Capture the cell that displays the provided text and extract its [X, Y] central coordinate. 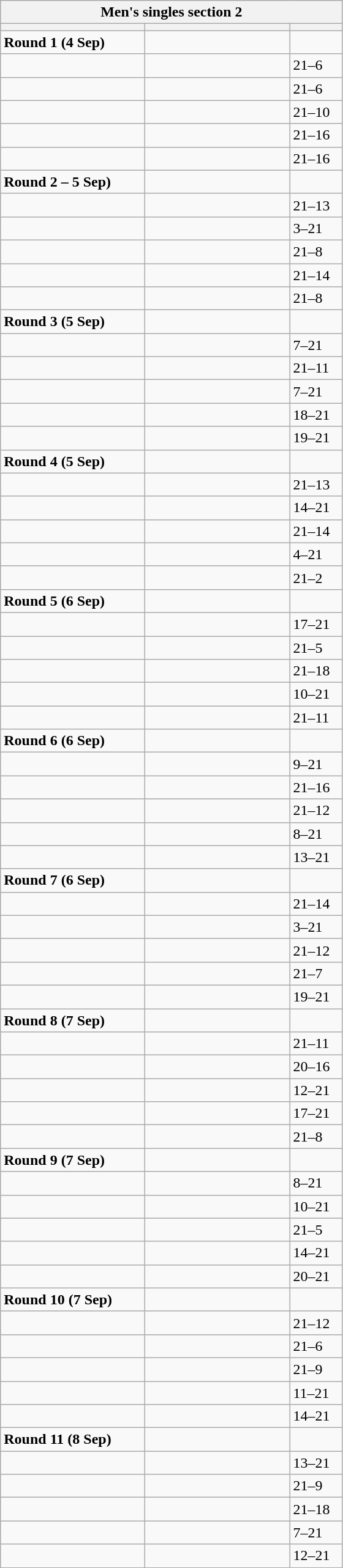
20–21 [316, 1276]
11–21 [316, 1393]
Round 11 (8 Sep) [73, 1440]
Round 2 – 5 Sep) [73, 182]
21–7 [316, 973]
Men's singles section 2 [171, 12]
Round 10 (7 Sep) [73, 1299]
9–21 [316, 764]
Round 5 (6 Sep) [73, 601]
18–21 [316, 415]
Round 7 (6 Sep) [73, 880]
20–16 [316, 1067]
Round 1 (4 Sep) [73, 42]
4–21 [316, 554]
21–10 [316, 112]
Round 6 (6 Sep) [73, 741]
Round 9 (7 Sep) [73, 1160]
Round 3 (5 Sep) [73, 322]
Round 4 (5 Sep) [73, 461]
21–2 [316, 578]
Round 8 (7 Sep) [73, 1020]
